Return the (X, Y) coordinate for the center point of the cell that contains the specified text.  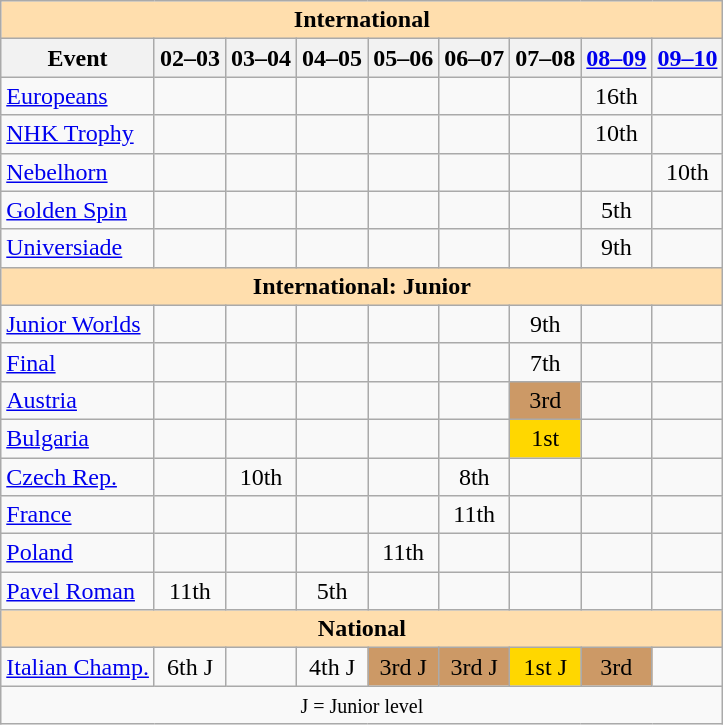
International (362, 20)
Italian Champ. (78, 667)
08–09 (616, 58)
Universiade (78, 248)
1st J (546, 667)
4th J (332, 667)
Bulgaria (78, 438)
7th (546, 362)
05–06 (404, 58)
Europeans (78, 96)
Nebelhorn (78, 172)
Austria (78, 400)
8th (474, 477)
Event (78, 58)
06–07 (474, 58)
Junior Worlds (78, 324)
International: Junior (362, 286)
07–08 (546, 58)
National (362, 629)
Poland (78, 553)
16th (616, 96)
6th J (190, 667)
Final (78, 362)
Czech Rep. (78, 477)
1st (546, 438)
04–05 (332, 58)
J = Junior level (362, 705)
02–03 (190, 58)
NHK Trophy (78, 134)
09–10 (688, 58)
Golden Spin (78, 210)
03–04 (262, 58)
Pavel Roman (78, 591)
France (78, 515)
